Determine the (x, y) coordinate at the center of the cell enclosing the given text.  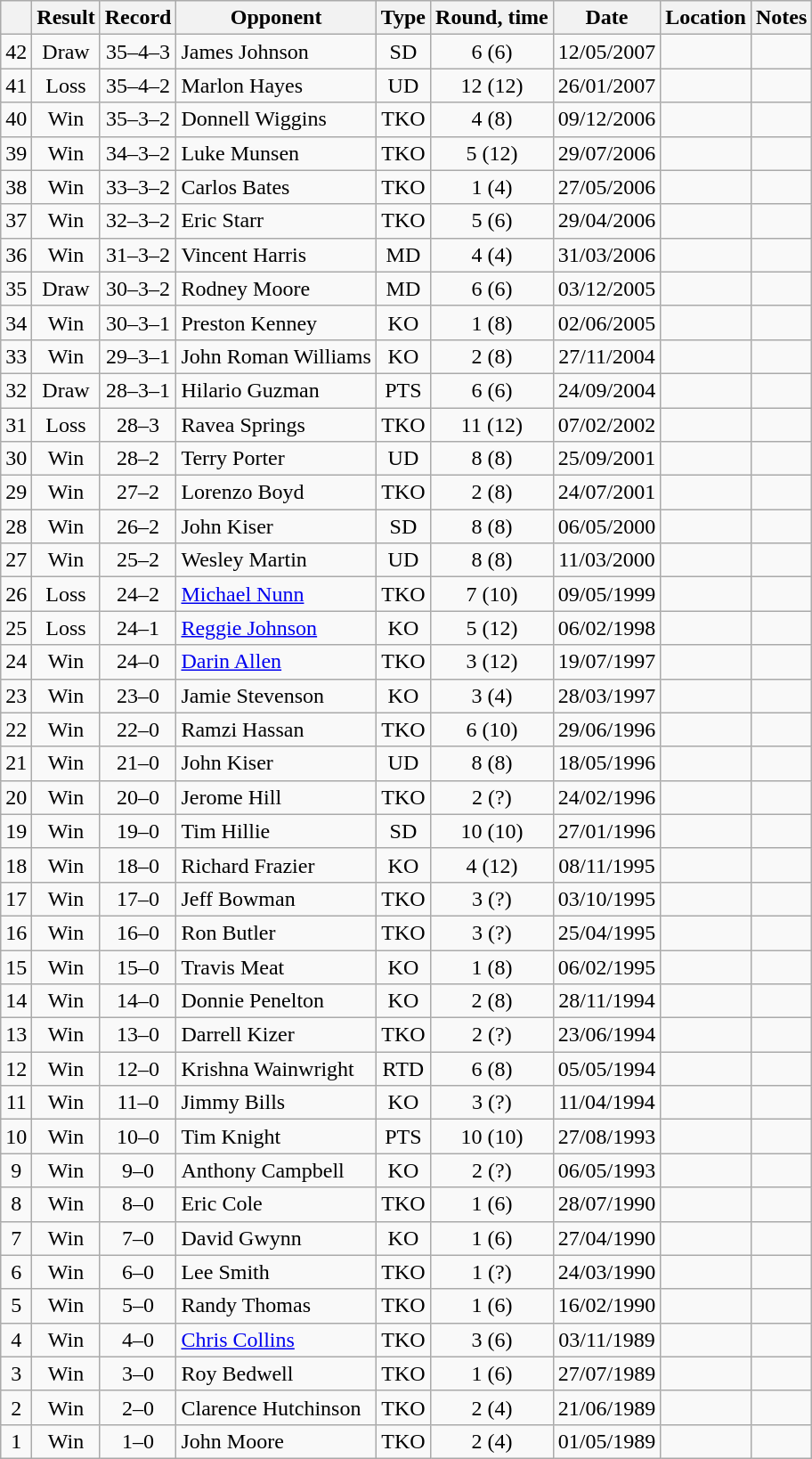
Notes (781, 18)
1–0 (138, 1441)
Travis Meat (276, 966)
2 (16, 1407)
15 (16, 966)
2–0 (138, 1407)
Record (138, 18)
35–4–3 (138, 52)
6–0 (138, 1272)
06/02/1995 (606, 966)
Michael Nunn (276, 594)
08/11/1995 (606, 865)
29–3–1 (138, 356)
3 (4) (492, 696)
22–0 (138, 729)
Type (402, 18)
30–3–2 (138, 289)
39 (16, 153)
21/06/1989 (606, 1407)
9–0 (138, 1170)
24/03/1990 (606, 1272)
Terry Porter (276, 459)
1 (4) (492, 187)
RTD (402, 1069)
19 (16, 831)
25/04/1995 (606, 933)
Roy Bedwell (276, 1373)
34–3–2 (138, 153)
Lorenzo Boyd (276, 493)
Hilario Guzman (276, 390)
28 (16, 526)
18 (16, 865)
Chris Collins (276, 1340)
23/06/1994 (606, 1035)
4 (12) (492, 865)
31–3–2 (138, 255)
19/07/1997 (606, 662)
Carlos Bates (276, 187)
09/05/1999 (606, 594)
02/06/2005 (606, 322)
28/03/1997 (606, 696)
Result (66, 18)
7–0 (138, 1238)
34 (16, 322)
27/05/2006 (606, 187)
01/05/1989 (606, 1441)
15–0 (138, 966)
28–3 (138, 425)
Ron Butler (276, 933)
Location (706, 18)
10–0 (138, 1137)
7 (16, 1238)
6 (10) (492, 729)
11–0 (138, 1103)
Marlon Hayes (276, 86)
4 (4) (492, 255)
Rodney Moore (276, 289)
31 (16, 425)
Jerome Hill (276, 797)
24–1 (138, 628)
17 (16, 899)
David Gwynn (276, 1238)
14–0 (138, 1001)
41 (16, 86)
18/05/1996 (606, 763)
Donnell Wiggins (276, 119)
Randy Thomas (276, 1306)
24–0 (138, 662)
1 (?) (492, 1272)
25 (16, 628)
42 (16, 52)
6 (16, 1272)
Tim Hillie (276, 831)
28/11/1994 (606, 1001)
3 (12) (492, 662)
18–0 (138, 865)
24–2 (138, 594)
19–0 (138, 831)
4 (8) (492, 119)
31/03/2006 (606, 255)
32 (16, 390)
Clarence Hutchinson (276, 1407)
24/09/2004 (606, 390)
Tim Knight (276, 1137)
Eric Cole (276, 1204)
Anthony Campbell (276, 1170)
35–4–2 (138, 86)
1 (16, 1441)
3 (16, 1373)
17–0 (138, 899)
24 (16, 662)
13 (16, 1035)
27/07/1989 (606, 1373)
9 (16, 1170)
03/10/1995 (606, 899)
Darin Allen (276, 662)
28–2 (138, 459)
33 (16, 356)
06/05/1993 (606, 1170)
11 (12) (492, 425)
16–0 (138, 933)
24/07/2001 (606, 493)
12 (12) (492, 86)
Round, time (492, 18)
27/01/1996 (606, 831)
32–3–2 (138, 221)
Krishna Wainwright (276, 1069)
5–0 (138, 1306)
27/04/1990 (606, 1238)
35 (16, 289)
8 (16, 1204)
12–0 (138, 1069)
06/02/1998 (606, 628)
24/02/1996 (606, 797)
30–3–1 (138, 322)
12/05/2007 (606, 52)
Donnie Penelton (276, 1001)
36 (16, 255)
James Johnson (276, 52)
11/03/2000 (606, 560)
11/04/1994 (606, 1103)
Jamie Stevenson (276, 696)
23 (16, 696)
26–2 (138, 526)
Richard Frazier (276, 865)
07/02/2002 (606, 425)
Lee Smith (276, 1272)
40 (16, 119)
29 (16, 493)
4 (16, 1340)
13–0 (138, 1035)
Ravea Springs (276, 425)
27–2 (138, 493)
Vincent Harris (276, 255)
John Moore (276, 1441)
03/12/2005 (606, 289)
3–0 (138, 1373)
05/05/1994 (606, 1069)
20–0 (138, 797)
27/11/2004 (606, 356)
Ramzi Hassan (276, 729)
12 (16, 1069)
29/06/1996 (606, 729)
Preston Kenney (276, 322)
29/04/2006 (606, 221)
28/07/1990 (606, 1204)
09/12/2006 (606, 119)
5 (16, 1306)
Jimmy Bills (276, 1103)
33–3–2 (138, 187)
28–3–1 (138, 390)
26 (16, 594)
23–0 (138, 696)
8–0 (138, 1204)
Reggie Johnson (276, 628)
John Roman Williams (276, 356)
35–3–2 (138, 119)
6 (8) (492, 1069)
38 (16, 187)
3 (6) (492, 1340)
Date (606, 18)
25/09/2001 (606, 459)
7 (10) (492, 594)
Eric Starr (276, 221)
29/07/2006 (606, 153)
Opponent (276, 18)
27 (16, 560)
27/08/1993 (606, 1137)
03/11/1989 (606, 1340)
21 (16, 763)
Jeff Bowman (276, 899)
22 (16, 729)
26/01/2007 (606, 86)
16/02/1990 (606, 1306)
16 (16, 933)
4–0 (138, 1340)
Luke Munsen (276, 153)
25–2 (138, 560)
21–0 (138, 763)
Wesley Martin (276, 560)
30 (16, 459)
10 (16, 1137)
11 (16, 1103)
37 (16, 221)
14 (16, 1001)
20 (16, 797)
5 (6) (492, 221)
06/05/2000 (606, 526)
Darrell Kizer (276, 1035)
